Identify which cell holds the provided text, then report its (x, y) central coordinate. 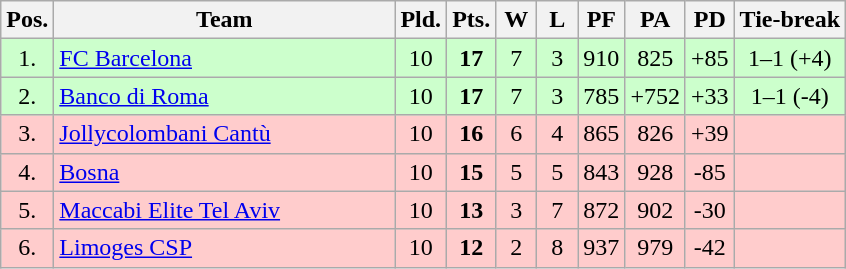
843 (602, 172)
PA (656, 20)
-85 (710, 172)
4. (28, 172)
Tie-break (790, 20)
-42 (710, 248)
Pts. (472, 20)
W (516, 20)
Jollycolombani Cantù (224, 134)
Bosna (224, 172)
825 (656, 58)
13 (472, 210)
1–1 (+4) (790, 58)
3. (28, 134)
Pos. (28, 20)
928 (656, 172)
6. (28, 248)
826 (656, 134)
-30 (710, 210)
902 (656, 210)
Maccabi Elite Tel Aviv (224, 210)
Limoges CSP (224, 248)
16 (472, 134)
2 (516, 248)
+85 (710, 58)
Banco di Roma (224, 96)
6 (516, 134)
+752 (656, 96)
FC Barcelona (224, 58)
4 (558, 134)
785 (602, 96)
1. (28, 58)
+33 (710, 96)
979 (656, 248)
PF (602, 20)
PD (710, 20)
15 (472, 172)
1–1 (-4) (790, 96)
Pld. (421, 20)
872 (602, 210)
L (558, 20)
8 (558, 248)
12 (472, 248)
Team (224, 20)
5. (28, 210)
2. (28, 96)
910 (602, 58)
937 (602, 248)
+39 (710, 134)
865 (602, 134)
